Return the [X, Y] coordinate for the center point of the cell that contains the specified text.  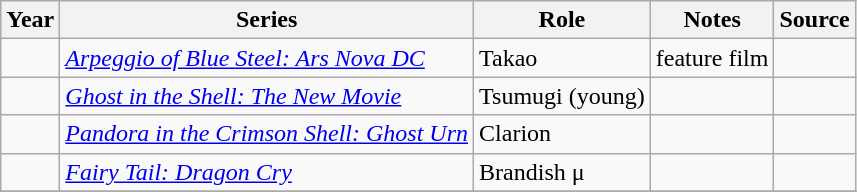
Ghost in the Shell: The New Movie [267, 96]
Role [562, 20]
Year [30, 20]
Source [814, 20]
Fairy Tail: Dragon Cry [267, 172]
Brandish μ [562, 172]
feature film [712, 58]
Series [267, 20]
Clarion [562, 134]
Tsumugi (young) [562, 96]
Pandora in the Crimson Shell: Ghost Urn [267, 134]
Arpeggio of Blue Steel: Ars Nova DC [267, 58]
Takao [562, 58]
Notes [712, 20]
